Capture the cell that displays the provided text and extract its [X, Y] central coordinate. 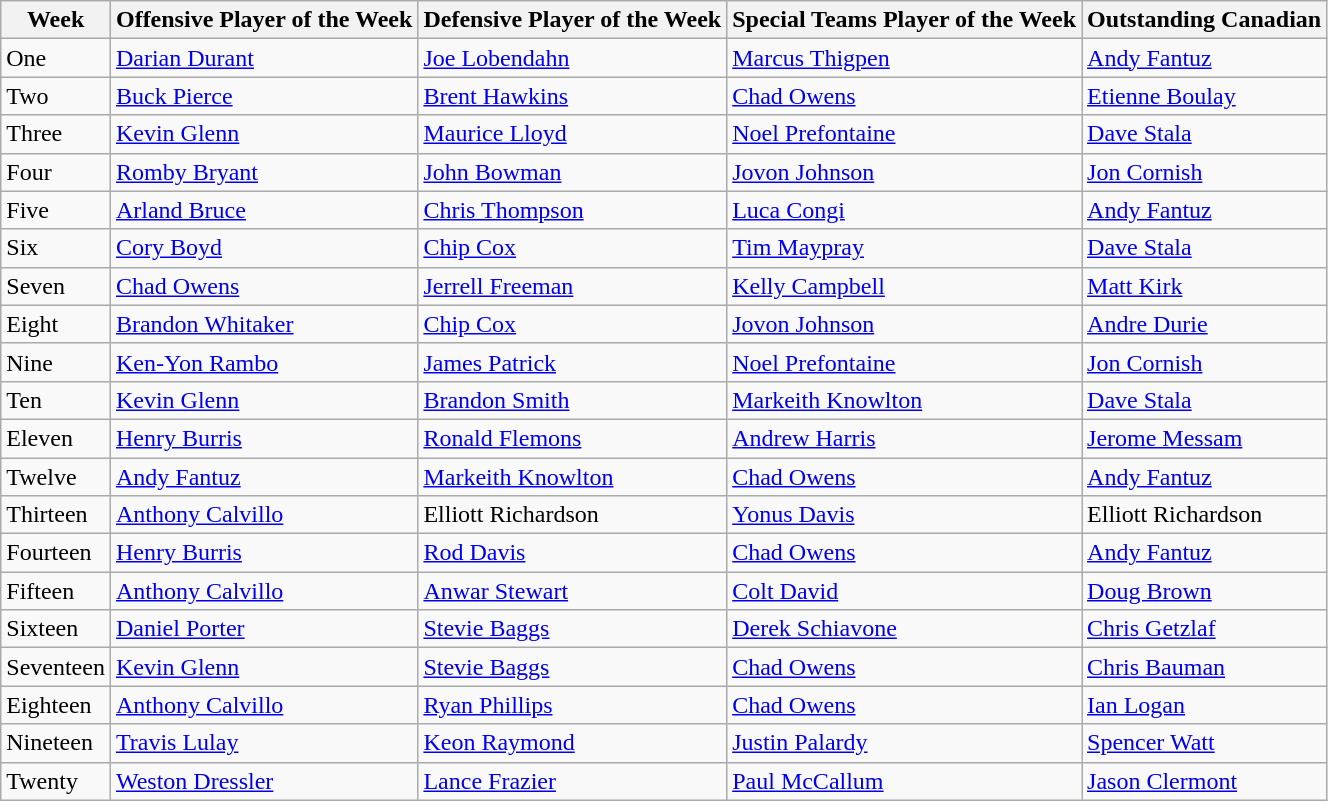
Darian Durant [264, 58]
Tim Maypray [904, 248]
One [56, 58]
Twenty [56, 781]
Anwar Stewart [572, 591]
Eleven [56, 438]
Keon Raymond [572, 743]
Maurice Lloyd [572, 134]
Fifteen [56, 591]
Colt David [904, 591]
Matt Kirk [1204, 286]
Etienne Boulay [1204, 96]
Derek Schiavone [904, 629]
Arland Bruce [264, 210]
Fourteen [56, 553]
Nineteen [56, 743]
James Patrick [572, 362]
Seven [56, 286]
Jerrell Freeman [572, 286]
Brandon Smith [572, 400]
Lance Frazier [572, 781]
Jerome Messam [1204, 438]
Thirteen [56, 515]
Sixteen [56, 629]
Twelve [56, 477]
Six [56, 248]
Seventeen [56, 667]
Five [56, 210]
Nine [56, 362]
Outstanding Canadian [1204, 20]
Rod Davis [572, 553]
Cory Boyd [264, 248]
Ken-Yon Rambo [264, 362]
Special Teams Player of the Week [904, 20]
Andre Durie [1204, 324]
Luca Congi [904, 210]
Three [56, 134]
Ian Logan [1204, 705]
Yonus Davis [904, 515]
Marcus Thigpen [904, 58]
Eight [56, 324]
Ryan Phillips [572, 705]
Chris Bauman [1204, 667]
Week [56, 20]
Daniel Porter [264, 629]
Brandon Whitaker [264, 324]
Joe Lobendahn [572, 58]
Jason Clermont [1204, 781]
Defensive Player of the Week [572, 20]
Ronald Flemons [572, 438]
Weston Dressler [264, 781]
Doug Brown [1204, 591]
Justin Palardy [904, 743]
Andrew Harris [904, 438]
Offensive Player of the Week [264, 20]
John Bowman [572, 172]
Kelly Campbell [904, 286]
Brent Hawkins [572, 96]
Two [56, 96]
Ten [56, 400]
Eighteen [56, 705]
Paul McCallum [904, 781]
Spencer Watt [1204, 743]
Chris Getzlaf [1204, 629]
Travis Lulay [264, 743]
Chris Thompson [572, 210]
Romby Bryant [264, 172]
Buck Pierce [264, 96]
Four [56, 172]
